Locate the cell with the specified text and output its (x, y) center coordinate. 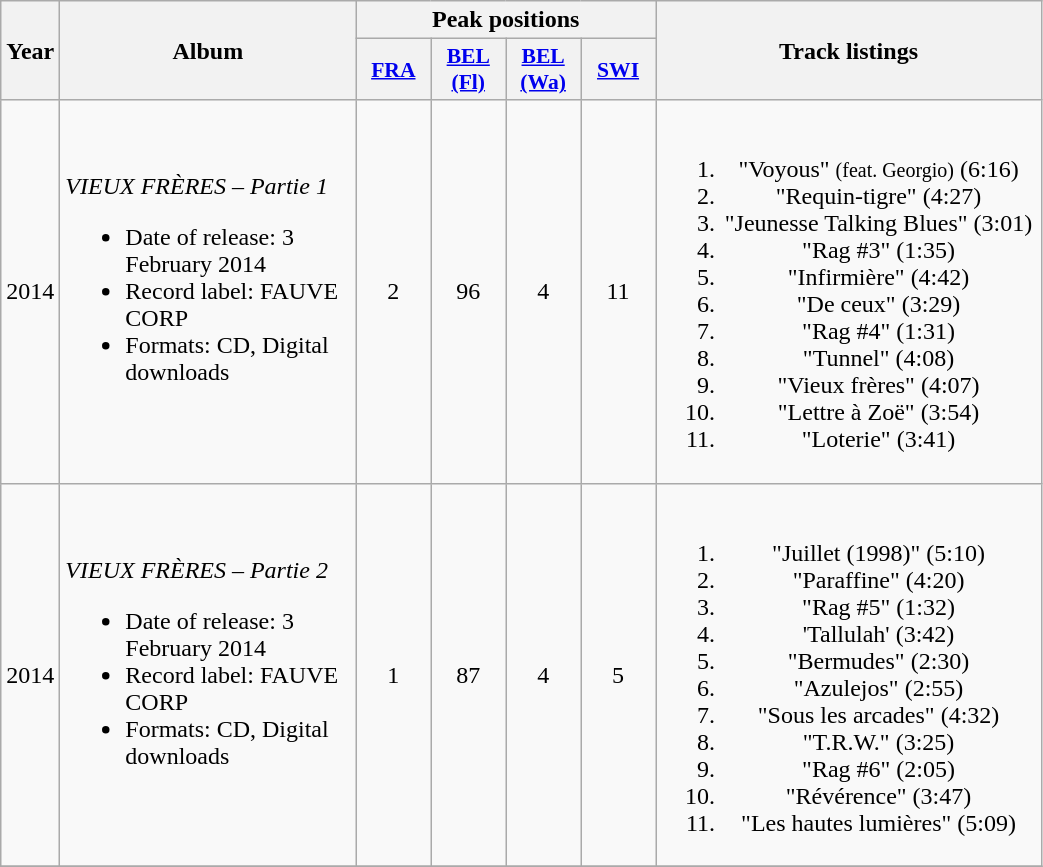
Year (30, 50)
96 (468, 292)
Peak positions (506, 20)
2 (394, 292)
VIEUX FRÈRES – Partie 1Date of release: 3 February 2014Record label: FAUVE CORPFormats: CD, Digital downloads (208, 292)
BEL (Fl) (468, 70)
SWI (618, 70)
Album (208, 50)
BEL (Wa) (544, 70)
1 (394, 674)
11 (618, 292)
VIEUX FRÈRES – Partie 2Date of release: 3 February 2014Record label: FAUVE CORPFormats: CD, Digital downloads (208, 674)
5 (618, 674)
87 (468, 674)
Track listings (849, 50)
FRA (394, 70)
